Pinpoint the cell where the given text exists, returning its (X, Y) midpoint coordinate. 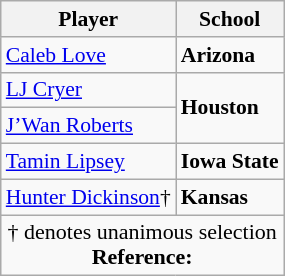
LJ Cryer (88, 90)
Player (88, 19)
School (230, 19)
Tamin Lipsey (88, 162)
Iowa State (230, 162)
Hunter Dickinson† (88, 197)
† denotes unanimous selectionReference: (142, 246)
Kansas (230, 197)
Houston (230, 108)
J’Wan Roberts (88, 126)
Caleb Love (88, 55)
Arizona (230, 55)
